Return [X, Y] of the center of cell containing provided text 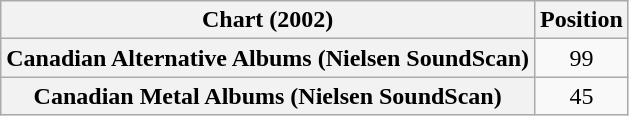
Chart (2002) [268, 20]
Canadian Metal Albums (Nielsen SoundScan) [268, 96]
Canadian Alternative Albums (Nielsen SoundScan) [268, 58]
99 [582, 58]
45 [582, 96]
Position [582, 20]
